Extract the [x, y] coordinate from the center of the cell holding the provided text.  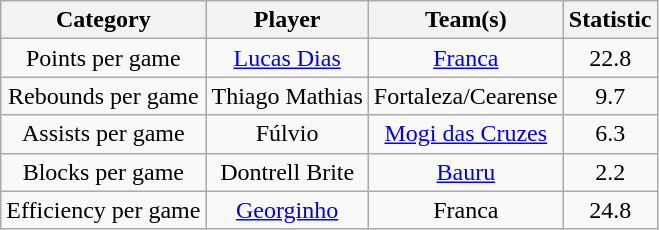
Bauru [466, 172]
24.8 [610, 210]
Blocks per game [104, 172]
Statistic [610, 20]
Thiago Mathias [287, 96]
Player [287, 20]
Fortaleza/Cearense [466, 96]
Mogi das Cruzes [466, 134]
9.7 [610, 96]
Category [104, 20]
Points per game [104, 58]
6.3 [610, 134]
Assists per game [104, 134]
2.2 [610, 172]
Team(s) [466, 20]
Dontrell Brite [287, 172]
Georginho [287, 210]
Fúlvio [287, 134]
Efficiency per game [104, 210]
Rebounds per game [104, 96]
Lucas Dias [287, 58]
22.8 [610, 58]
